Output the [x, y] coordinate of the center of the cell containing the given text.  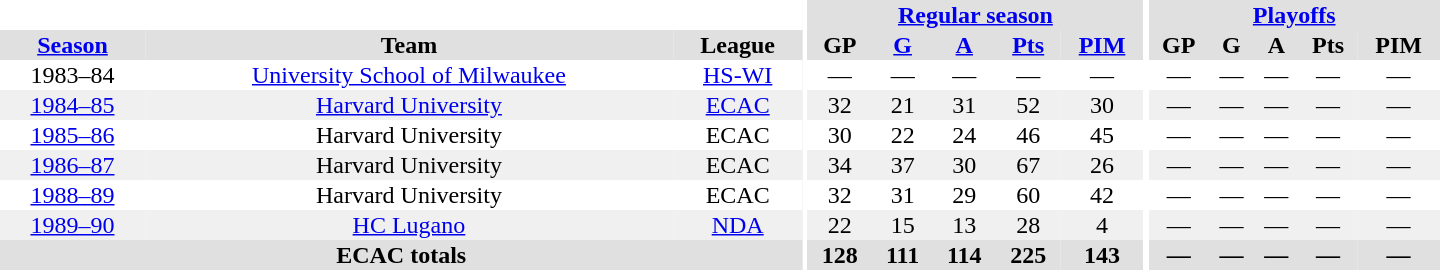
128 [840, 255]
13 [964, 225]
24 [964, 135]
42 [1102, 195]
37 [902, 165]
60 [1028, 195]
29 [964, 195]
1984–85 [72, 105]
46 [1028, 135]
45 [1102, 135]
HC Lugano [409, 225]
Playoffs [1294, 15]
21 [902, 105]
League [738, 45]
1985–86 [72, 135]
1986–87 [72, 165]
111 [902, 255]
143 [1102, 255]
4 [1102, 225]
28 [1028, 225]
114 [964, 255]
HS-WI [738, 75]
ECAC totals [401, 255]
1983–84 [72, 75]
34 [840, 165]
Regular season [975, 15]
Season [72, 45]
1989–90 [72, 225]
Team [409, 45]
1988–89 [72, 195]
52 [1028, 105]
15 [902, 225]
NDA [738, 225]
26 [1102, 165]
67 [1028, 165]
University School of Milwaukee [409, 75]
225 [1028, 255]
